Return the (x, y) coordinate for the center point of the cell that contains the specified text.  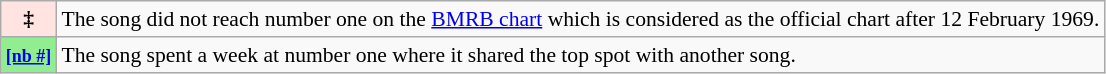
The song did not reach number one on the BMRB chart which is considered as the official chart after 12 February 1969. (580, 19)
The song spent a week at number one where it shared the top spot with another song. (580, 55)
‡ (29, 19)
[nb #] (29, 55)
